Find where the given text appears and provide that cell's center as (x, y) coordinate. 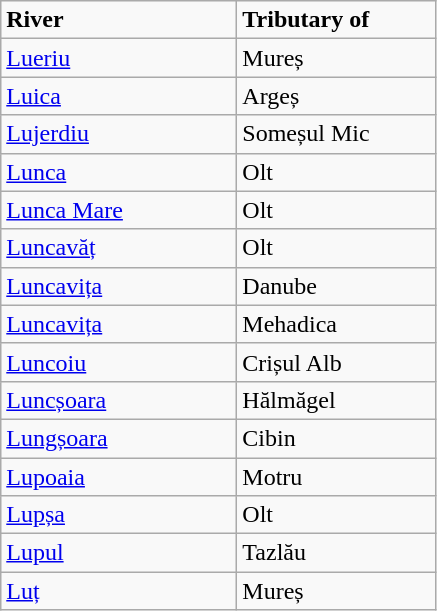
Luncșoara (119, 400)
Luț (119, 591)
Lupoaia (119, 477)
Lupul (119, 553)
Argeș (336, 96)
Crișul Alb (336, 362)
Lujerdiu (119, 134)
Lueriu (119, 58)
Luica (119, 96)
Motru (336, 477)
Someșul Mic (336, 134)
Tazlău (336, 553)
Tributary of (336, 20)
Hălmăgel (336, 400)
Luncoiu (119, 362)
Lupșa (119, 515)
Lungșoara (119, 438)
River (119, 20)
Luncavăț (119, 248)
Lunca Mare (119, 210)
Danube (336, 286)
Lunca (119, 172)
Cibin (336, 438)
Mehadica (336, 324)
